For the text-containing cell, return its midpoint in [x, y] coordinate format. 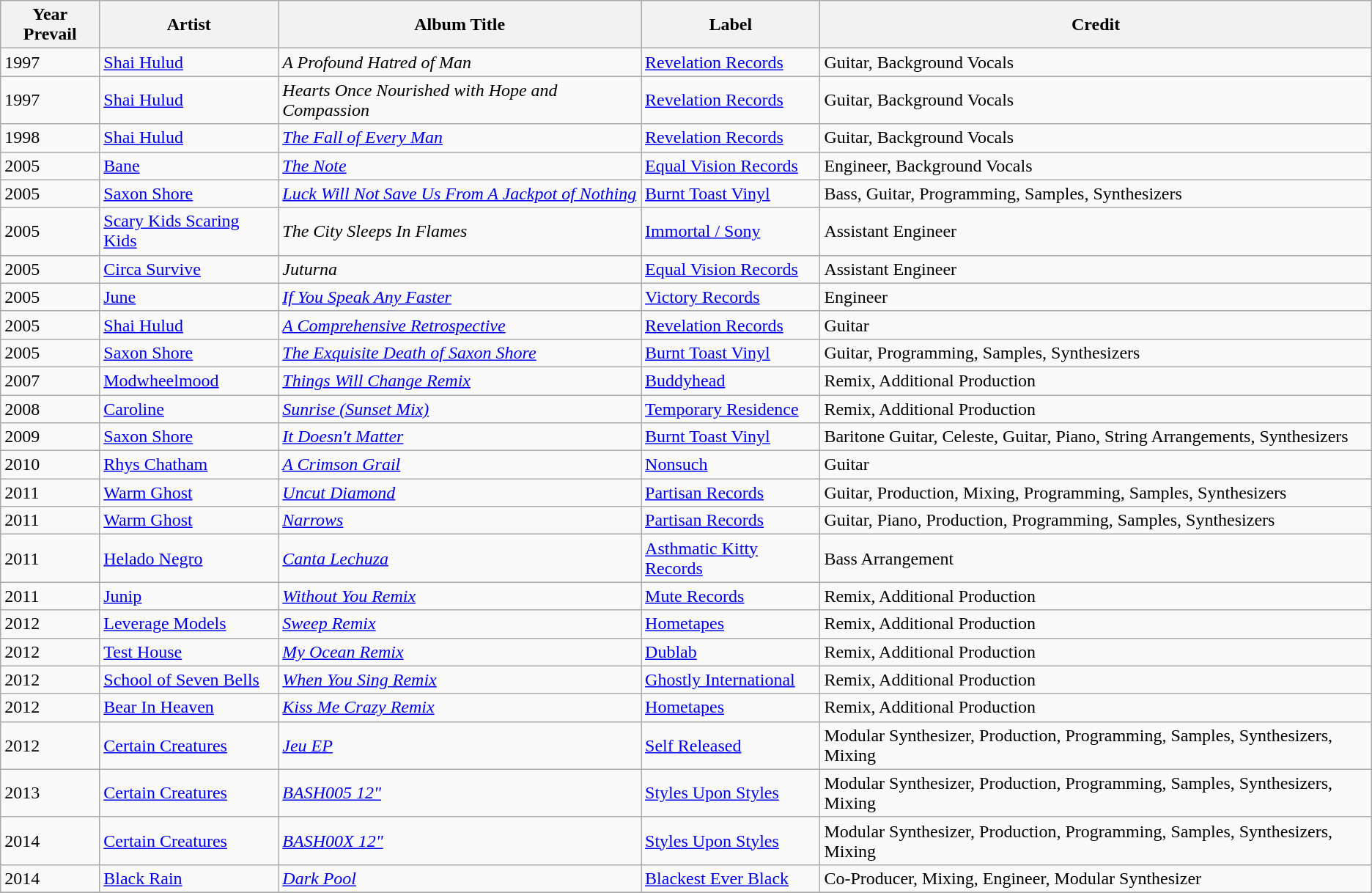
The Fall of Every Man [460, 138]
Kiss Me Crazy Remix [460, 708]
Juturna [460, 269]
Rhys Chatham [189, 465]
Album Title [460, 25]
Immortal / Sony [731, 232]
Test House [189, 652]
2009 [50, 437]
Scary Kids Scaring Kids [189, 232]
Bass, Guitar, Programming, Samples, Synthesizers [1096, 194]
Bass Arrangement [1096, 559]
Sunrise (Sunset Mix) [460, 408]
June [189, 297]
2008 [50, 408]
A Profound Hatred of Man [460, 62]
Artist [189, 25]
It Doesn't Matter [460, 437]
Co-Producer, Mixing, Engineer, Modular Synthesizer [1096, 878]
2010 [50, 465]
Sweep Remix [460, 624]
BASH005 12" [460, 793]
Hearts Once Nourished with Hope and Compassion [460, 100]
1998 [50, 138]
Uncut Diamond [460, 493]
A Crimson Grail [460, 465]
Buddyhead [731, 381]
My Ocean Remix [460, 652]
Things Will Change Remix [460, 381]
Canta Lechuza [460, 559]
Asthmatic Kitty Records [731, 559]
Modwheelmood [189, 381]
Mute Records [731, 596]
Jeu EP [460, 745]
2013 [50, 793]
Helado Negro [189, 559]
The City Sleeps In Flames [460, 232]
When You Sing Remix [460, 680]
Self Released [731, 745]
Narrows [460, 521]
Dark Pool [460, 878]
Baritone Guitar, Celeste, Guitar, Piano, String Arrangements, Synthesizers [1096, 437]
Luck Will Not Save Us From A Jackpot of Nothing [460, 194]
BASH00X 12" [460, 840]
Engineer, Background Vocals [1096, 166]
Credit [1096, 25]
Victory Records [731, 297]
Guitar, Programming, Samples, Synthesizers [1096, 353]
Junip [189, 596]
Black Rain [189, 878]
Year Prevail [50, 25]
The Exquisite Death of Saxon Shore [460, 353]
Blackest Ever Black [731, 878]
Bane [189, 166]
Dublab [731, 652]
Without You Remix [460, 596]
Engineer [1096, 297]
Nonsuch [731, 465]
Bear In Heaven [189, 708]
2007 [50, 381]
Temporary Residence [731, 408]
Ghostly International [731, 680]
Guitar, Piano, Production, Programming, Samples, Synthesizers [1096, 521]
If You Speak Any Faster [460, 297]
Leverage Models [189, 624]
A Comprehensive Retrospective [460, 325]
The Note [460, 166]
School of Seven Bells [189, 680]
Guitar, Production, Mixing, Programming, Samples, Synthesizers [1096, 493]
Label [731, 25]
Caroline [189, 408]
Circa Survive [189, 269]
